Find where the given text appears and provide that cell's center as (X, Y) coordinate. 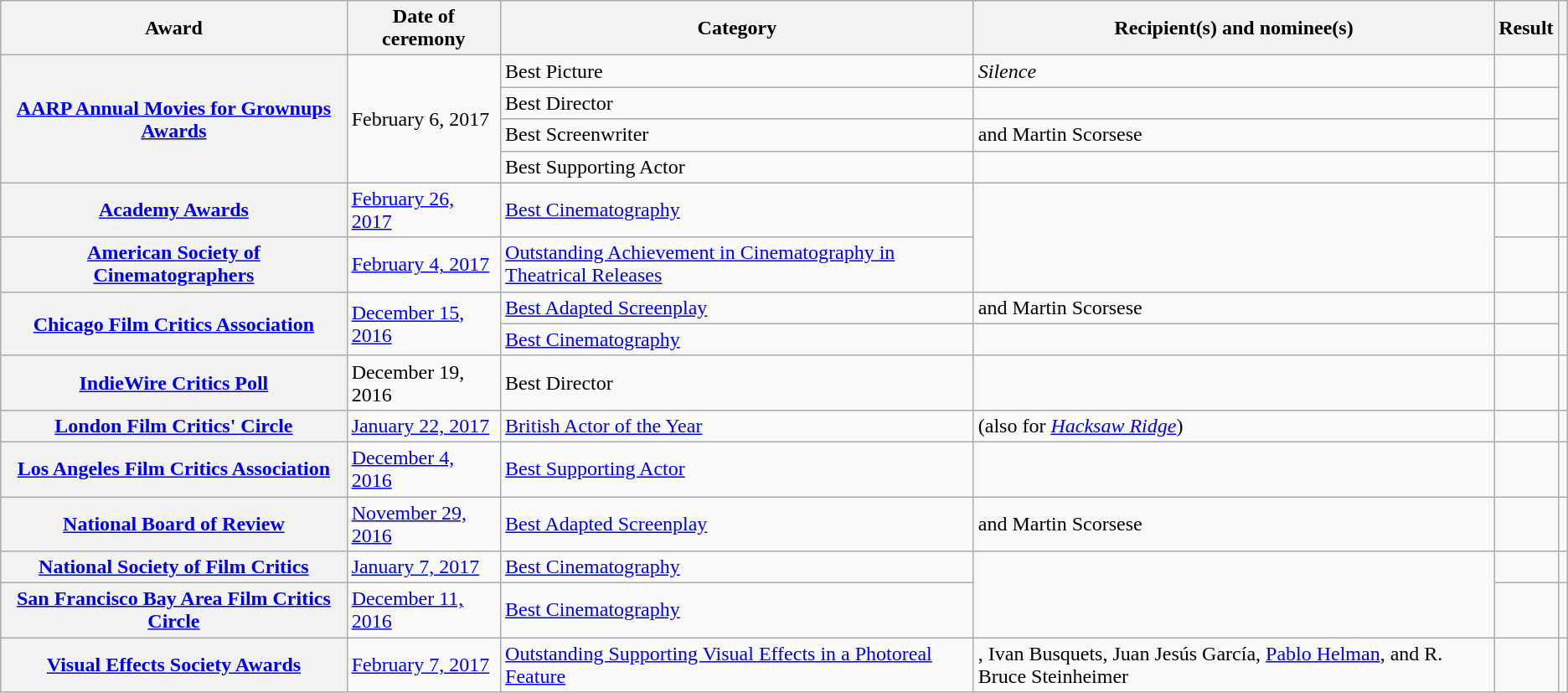
December 4, 2016 (424, 469)
Los Angeles Film Critics Association (174, 469)
Date of ceremony (424, 28)
February 7, 2017 (424, 665)
IndieWire Critics Poll (174, 382)
AARP Annual Movies for Grownups Awards (174, 119)
December 11, 2016 (424, 610)
December 15, 2016 (424, 323)
December 19, 2016 (424, 382)
February 4, 2017 (424, 265)
Best Picture (737, 71)
San Francisco Bay Area Film Critics Circle (174, 610)
British Actor of the Year (737, 426)
Visual Effects Society Awards (174, 665)
Academy Awards (174, 209)
Category (737, 28)
National Society of Film Critics (174, 567)
Result (1526, 28)
November 29, 2016 (424, 523)
Silence (1233, 71)
Outstanding Achievement in Cinematography in Theatrical Releases (737, 265)
February 6, 2017 (424, 119)
National Board of Review (174, 523)
Best Screenwriter (737, 135)
London Film Critics' Circle (174, 426)
American Society of Cinematographers (174, 265)
January 7, 2017 (424, 567)
(also for Hacksaw Ridge) (1233, 426)
, Ivan Busquets, Juan Jesús García, Pablo Helman, and R. Bruce Steinheimer (1233, 665)
January 22, 2017 (424, 426)
Recipient(s) and nominee(s) (1233, 28)
Award (174, 28)
Chicago Film Critics Association (174, 323)
February 26, 2017 (424, 209)
Outstanding Supporting Visual Effects in a Photoreal Feature (737, 665)
